Return the [X, Y] coordinate for the center point of the cell that contains the specified text.  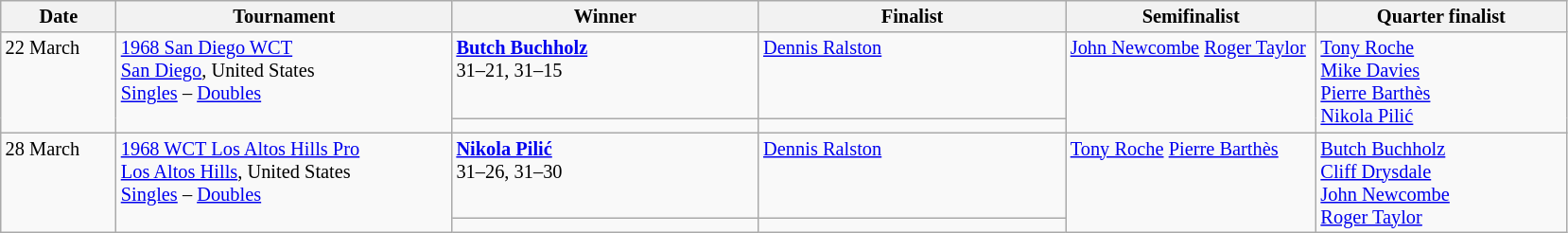
Butch Buchholz Cliff Drysdale John Newcombe Roger Taylor [1441, 183]
Winner [605, 16]
John Newcombe Roger Taylor [1192, 82]
Semifinalist [1192, 16]
Finalist [912, 16]
Tony Roche Mike Davies Pierre Barthès Nikola Pilić [1441, 82]
Date [59, 16]
22 March [59, 82]
1968 San Diego WCTSan Diego, United StatesSingles – Doubles [284, 82]
Butch Buchholz31–21, 31–15 [605, 75]
28 March [59, 183]
1968 WCT Los Altos Hills ProLos Altos Hills, United StatesSingles – Doubles [284, 183]
Quarter finalist [1441, 16]
Nikola Pilić31–26, 31–30 [605, 175]
Tournament [284, 16]
Tony Roche Pierre Barthès [1192, 183]
